Extract the (x, y) coordinate from the center of the cell holding the provided text.  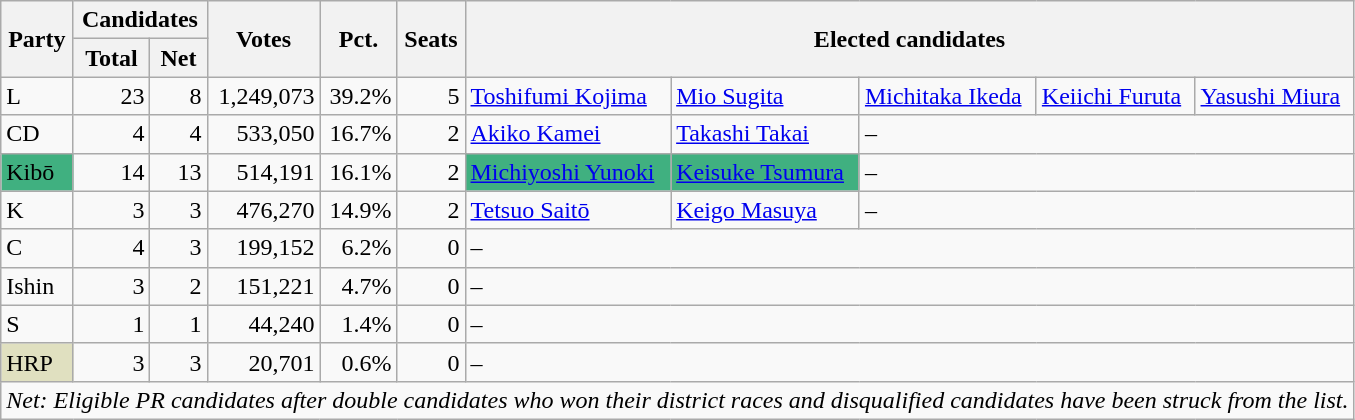
4.7% (358, 286)
Candidates (140, 20)
13 (178, 172)
Ishin (37, 286)
K (37, 210)
Keigo Masuya (766, 210)
20,701 (264, 362)
533,050 (264, 134)
Keisuke Tsumura (766, 172)
16.1% (358, 172)
6.2% (358, 248)
8 (178, 96)
199,152 (264, 248)
0.6% (358, 362)
Michitaka Ikeda (948, 96)
Mio Sugita (766, 96)
Tetsuo Saitō (568, 210)
Pct. (358, 39)
Party (37, 39)
16.7% (358, 134)
Total (112, 58)
HRP (37, 362)
L (37, 96)
Net (178, 58)
39.2% (358, 96)
5 (431, 96)
Net: Eligible PR candidates after double candidates who won their district races and disqualified candidates have been struck from the list. (678, 400)
23 (112, 96)
CD (37, 134)
44,240 (264, 324)
1.4% (358, 324)
Seats (431, 39)
14 (112, 172)
S (37, 324)
Toshifumi Kojima (568, 96)
476,270 (264, 210)
Kibō (37, 172)
Yasushi Miura (1274, 96)
Keiichi Furuta (1116, 96)
14.9% (358, 210)
Votes (264, 39)
Akiko Kamei (568, 134)
C (37, 248)
514,191 (264, 172)
Elected candidates (910, 39)
1,249,073 (264, 96)
Takashi Takai (766, 134)
151,221 (264, 286)
Michiyoshi Yunoki (568, 172)
